Determine the [X, Y] coordinate at the center of the cell enclosing the given text.  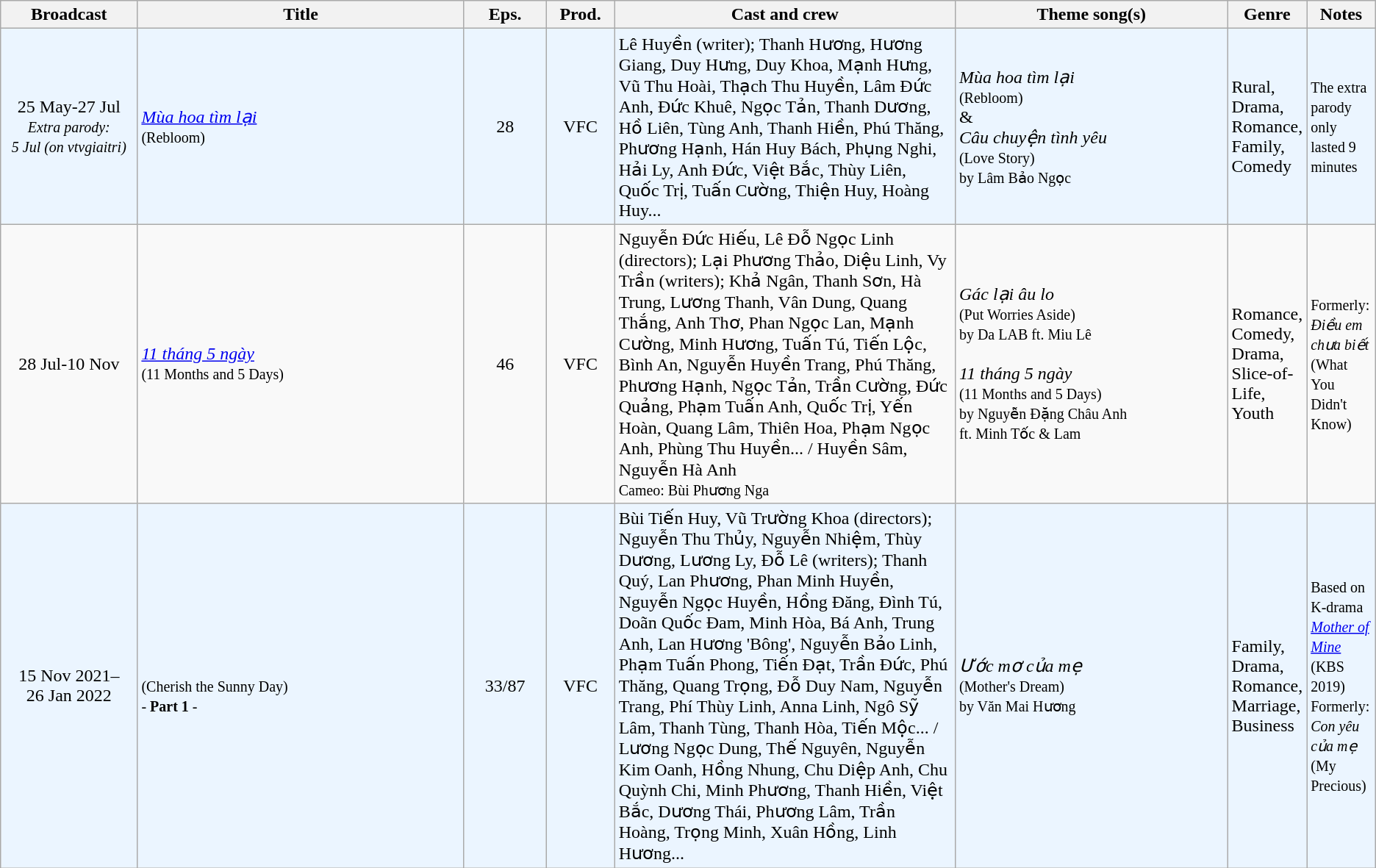
Notes [1341, 15]
33/87 [505, 686]
Romance, Comedy, Drama, Slice-of-Life, Youth [1267, 364]
Title [301, 15]
15 Nov 2021–26 Jan 2022 [69, 686]
Mùa hoa tìm lại(Rebloom) [301, 126]
(Cherish the Sunny Day)- Part 1 - [301, 686]
11 tháng 5 ngày(11 Months and 5 Days) [301, 364]
Genre [1267, 15]
Prod. [581, 15]
46 [505, 364]
Formerly: Điều em chưa biết(What You Didn't Know) [1341, 364]
28 Jul-10 Nov [69, 364]
Based on K-drama Mother of Mine (KBS 2019)Formerly: Con yêu của mẹ(My Precious) [1341, 686]
Theme song(s) [1091, 15]
Gác lại âu lo(Put Worries Aside)by Da LAB ft. Miu Lê11 tháng 5 ngày(11 Months and 5 Days)by Nguyễn Đặng Châu Anhft. Minh Tốc & Lam [1091, 364]
The extra parody only lasted 9 minutes [1341, 126]
28 [505, 126]
Broadcast [69, 15]
Ước mơ của mẹ(Mother's Dream)by Văn Mai Hương [1091, 686]
25 May-27 JulExtra parody:5 Jul (on vtvgiaitri) [69, 126]
Cast and crew [785, 15]
Family, Drama, Romance, Marriage, Business [1267, 686]
Rural, Drama, Romance, Family, Comedy [1267, 126]
Mùa hoa tìm lại(Rebloom)&Câu chuyện tình yêu(Love Story)by Lâm Bảo Ngọc [1091, 126]
Eps. [505, 15]
